Return [X, Y] of the center of cell containing provided text 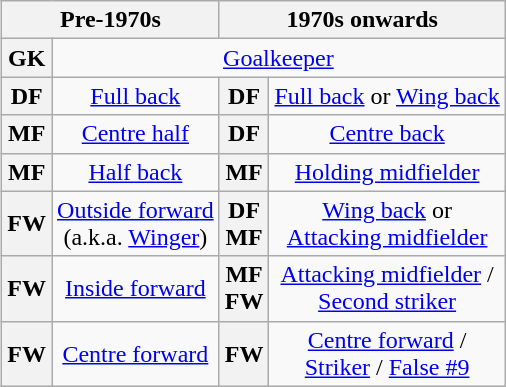
Centre forward / Striker / False #9 [387, 354]
Goalkeeper [279, 58]
Inside forward [136, 288]
Half back [136, 172]
1970s onwards [362, 20]
Holding midfielder [387, 172]
Pre-1970s [110, 20]
Wing back or Attacking midfielder [387, 224]
MFFW [244, 288]
Attacking midfielder / Second striker [387, 288]
Full back or Wing back [387, 96]
GK [27, 58]
Centre half [136, 134]
Full back [136, 96]
Centre back [387, 134]
Centre forward [136, 354]
Outside forward (a.k.a. Winger) [136, 224]
DFMF [244, 224]
